Locate the cell with the specified text and output its [X, Y] center coordinate. 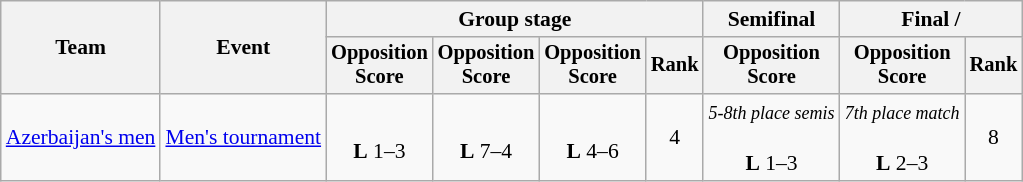
Team [81, 48]
Men's tournament [243, 138]
L 4–6 [592, 138]
L 1–3 [380, 138]
7th place matchL 2–3 [902, 138]
Semifinal [771, 19]
5-8th place semisL 1–3 [771, 138]
Event [243, 48]
Azerbaijan's men [81, 138]
Group stage [514, 19]
4 [675, 138]
L 7–4 [486, 138]
8 [994, 138]
Final / [932, 19]
